Extract the [X, Y] coordinate from the center of the cell holding the provided text.  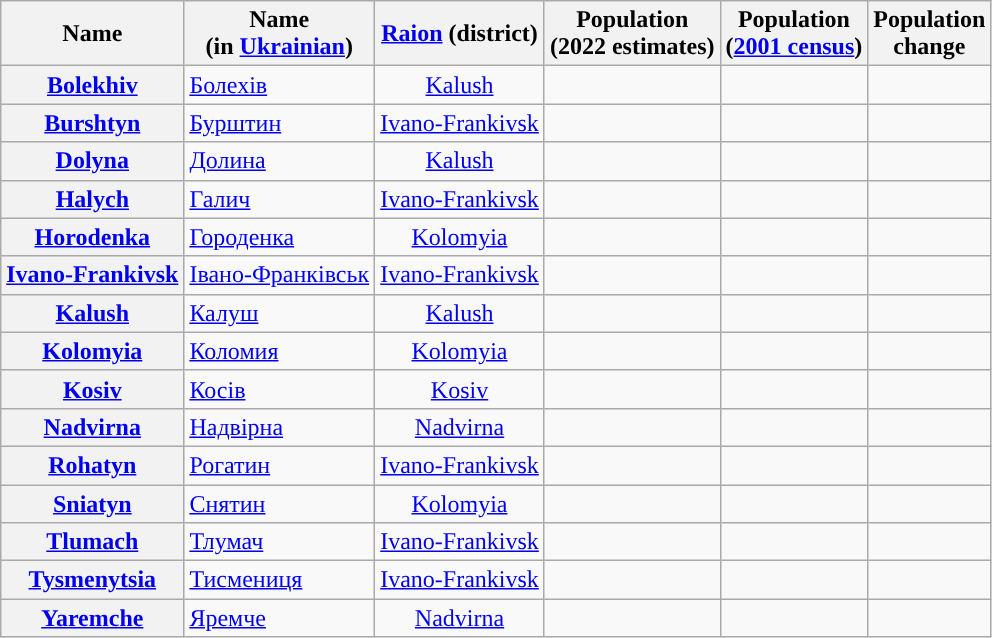
Бурштин [280, 123]
Name(in Ukrainian) [280, 34]
Івано-Франківськ [280, 275]
Rohatyn [92, 465]
Population(2022 estimates) [632, 34]
Bolekhiv [92, 85]
Надвірна [280, 427]
Яремче [280, 618]
Sniatyn [92, 503]
Population(2001 census) [794, 34]
Косів [280, 389]
Burshtyn [92, 123]
Рогатин [280, 465]
Городенка [280, 237]
Tysmenytsia [92, 580]
Yaremche [92, 618]
Raion (district) [460, 34]
Калуш [280, 313]
Долина [280, 161]
Horodenka [92, 237]
Снятин [280, 503]
Tlumach [92, 542]
Галич [280, 199]
Populationchange [930, 34]
Тлумач [280, 542]
Halych [92, 199]
Dolyna [92, 161]
Тисмениця [280, 580]
Болехів [280, 85]
Name [92, 34]
Коломия [280, 351]
